Locate the cell with the specified text and output its (x, y) center coordinate. 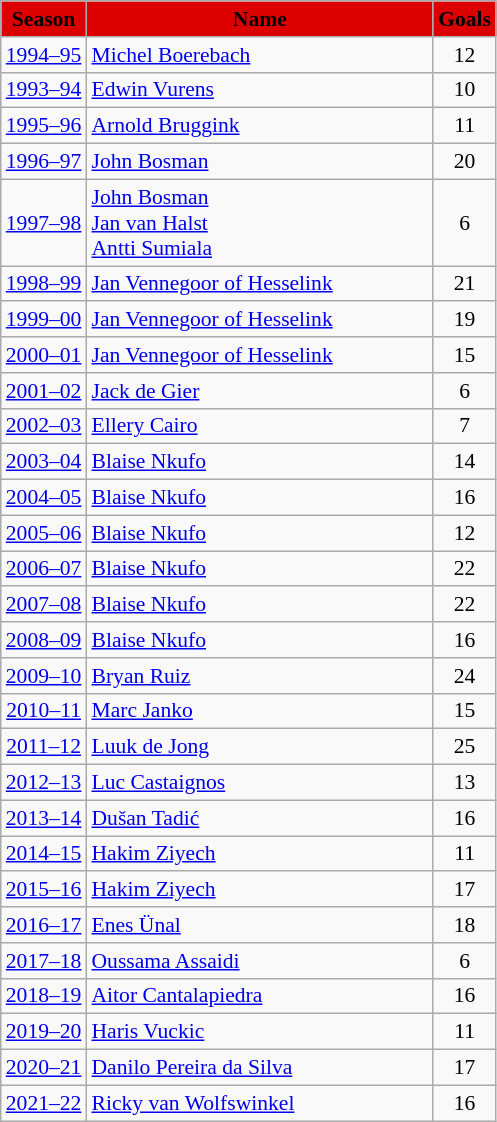
Luc Castaignos (260, 783)
2003–04 (44, 462)
1994–95 (44, 55)
2000–01 (44, 355)
21 (464, 284)
2016–17 (44, 925)
Edwin Vurens (260, 90)
20 (464, 162)
2006–07 (44, 569)
14 (464, 462)
Ricky van Wolfswinkel (260, 1103)
Arnold Bruggink (260, 126)
10 (464, 90)
Oussama Assaidi (260, 961)
2002–03 (44, 426)
Goals (464, 19)
2017–18 (44, 961)
2021–22 (44, 1103)
1997–98 (44, 222)
2001–02 (44, 391)
John Bosman (260, 162)
25 (464, 747)
Jack de Gier (260, 391)
1996–97 (44, 162)
2010–11 (44, 711)
1993–94 (44, 90)
2015–16 (44, 890)
13 (464, 783)
2004–05 (44, 498)
Bryan Ruiz (260, 676)
18 (464, 925)
2011–12 (44, 747)
2012–13 (44, 783)
7 (464, 426)
Michel Boerebach (260, 55)
19 (464, 320)
2014–15 (44, 854)
Luuk de Jong (260, 747)
2007–08 (44, 605)
Danilo Pereira da Silva (260, 1068)
24 (464, 676)
2009–10 (44, 676)
Season (44, 19)
Haris Vuckic (260, 1032)
Marc Janko (260, 711)
2018–19 (44, 996)
2020–21 (44, 1068)
2019–20 (44, 1032)
1999–00 (44, 320)
Enes Ünal (260, 925)
Dušan Tadić (260, 818)
1995–96 (44, 126)
1998–99 (44, 284)
John Bosman Jan van Halst Antti Sumiala (260, 222)
2013–14 (44, 818)
Name (260, 19)
Aitor Cantalapiedra (260, 996)
2008–09 (44, 640)
2005–06 (44, 533)
Ellery Cairo (260, 426)
